Locate the cell with the specified text and output its (X, Y) center coordinate. 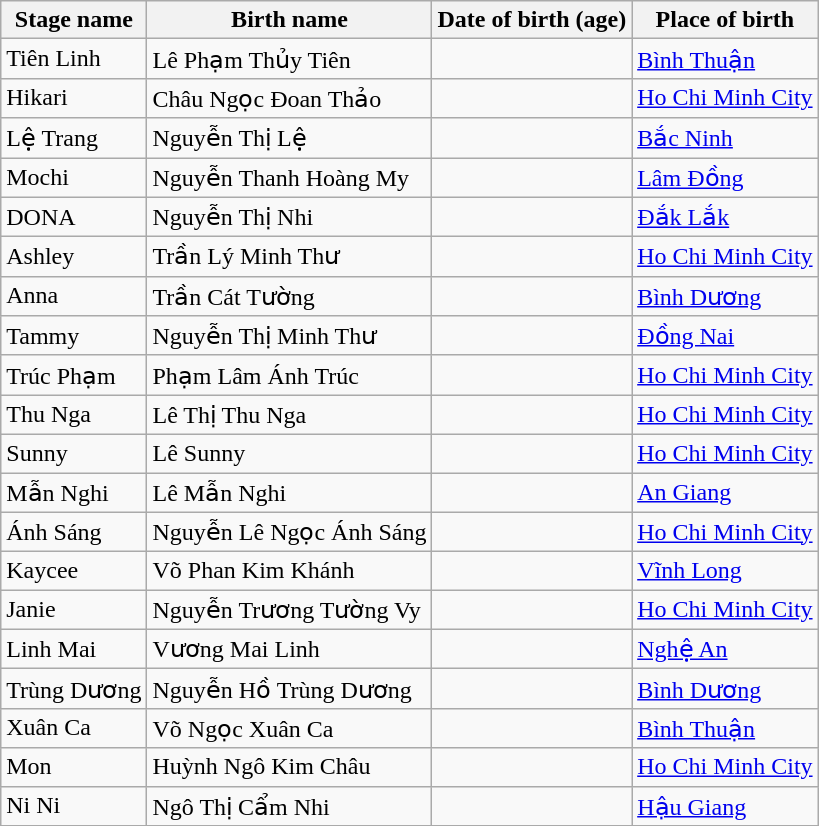
Lê Mẫn Nghi (290, 492)
Lâm Đồng (725, 178)
Lệ Trang (74, 138)
Vương Mai Linh (290, 649)
Xuân Ca (74, 728)
Huỳnh Ngô Kim Châu (290, 767)
Trần Cát Tường (290, 296)
Nguyễn Thị Lệ (290, 138)
Mochi (74, 178)
Lê Thị Thu Nga (290, 415)
Nghệ An (725, 649)
Stage name (74, 20)
Janie (74, 610)
Ashley (74, 257)
Đắk Lắk (725, 217)
Nguyễn Thị Minh Thư (290, 336)
Trùng Dương (74, 689)
An Giang (725, 492)
Birth name (290, 20)
Nguyễn Thanh Hoàng My (290, 178)
Date of birth (age) (532, 20)
Trúc Phạm (74, 375)
Linh Mai (74, 649)
Thu Nga (74, 415)
Hậu Giang (725, 806)
Ánh Sáng (74, 532)
Võ Phan Kim Khánh (290, 571)
Tammy (74, 336)
Nguyễn Hồ Trùng Dương (290, 689)
DONA (74, 217)
Bắc Ninh (725, 138)
Tiên Linh (74, 59)
Kaycee (74, 571)
Nguyễn Thị Nhi (290, 217)
Vĩnh Long (725, 571)
Lê Phạm Thủy Tiên (290, 59)
Lê Sunny (290, 453)
Võ Ngọc Xuân Ca (290, 728)
Đồng Nai (725, 336)
Nguyễn Lê Ngọc Ánh Sáng (290, 532)
Place of birth (725, 20)
Trần Lý Minh Thư (290, 257)
Mon (74, 767)
Phạm Lâm Ánh Trúc (290, 375)
Sunny (74, 453)
Anna (74, 296)
Mẫn Nghi (74, 492)
Châu Ngọc Đoan Thảo (290, 98)
Hikari (74, 98)
Ngô Thị Cẩm Nhi (290, 806)
Ni Ni (74, 806)
Nguyễn Trương Tường Vy (290, 610)
